For the text-containing cell, return its midpoint in [X, Y] coordinate format. 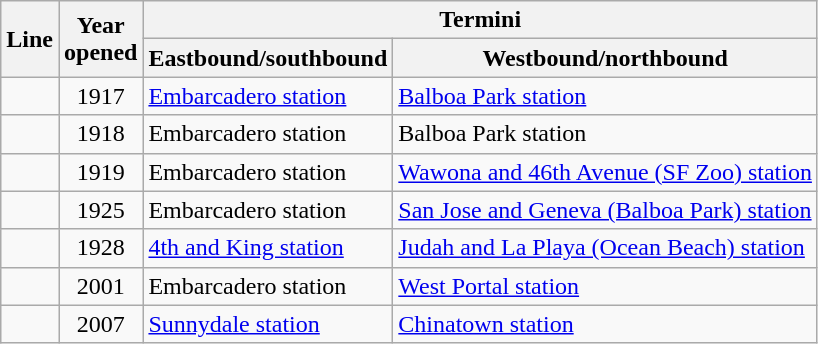
2007 [100, 324]
Line [30, 39]
Yearopened [100, 39]
1919 [100, 172]
Sunnydale station [268, 324]
4th and King station [268, 248]
Eastbound/southbound [268, 58]
2001 [100, 286]
1925 [100, 210]
Wawona and 46th Avenue (SF Zoo) station [606, 172]
Judah and La Playa (Ocean Beach) station [606, 248]
1917 [100, 96]
West Portal station [606, 286]
1928 [100, 248]
Chinatown station [606, 324]
1918 [100, 134]
San Jose and Geneva (Balboa Park) station [606, 210]
Termini [480, 20]
Westbound/northbound [606, 58]
